Find where the given text appears and provide that cell's center as [x, y] coordinate. 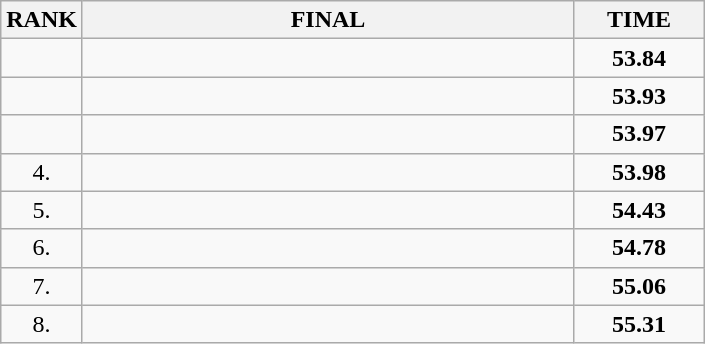
8. [42, 324]
53.93 [640, 96]
54.43 [640, 210]
TIME [640, 20]
FINAL [328, 20]
5. [42, 210]
55.31 [640, 324]
7. [42, 286]
6. [42, 248]
55.06 [640, 286]
RANK [42, 20]
53.97 [640, 134]
4. [42, 172]
53.98 [640, 172]
53.84 [640, 58]
54.78 [640, 248]
